From the cell containing the given text, extract its center point as (X, Y) coordinate. 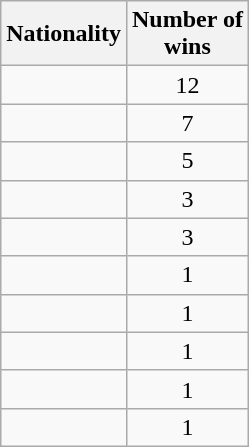
5 (187, 161)
7 (187, 123)
12 (187, 85)
Number ofwins (187, 34)
Nationality (64, 34)
